Scan for the cell matching the given text and deliver its [X, Y] coordinate at center. 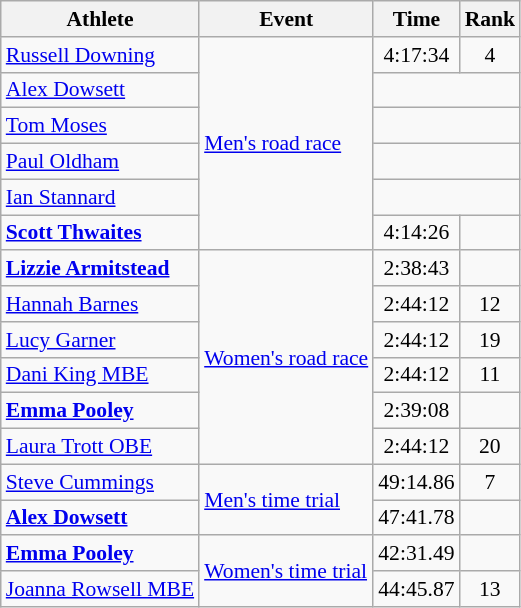
Laura Trott OBE [100, 447]
Lucy Garner [100, 340]
12 [490, 304]
13 [490, 589]
19 [490, 340]
Athlete [100, 19]
Women's time trial [286, 572]
Lizzie Armitstead [100, 269]
11 [490, 375]
Paul Oldham [100, 162]
Scott Thwaites [100, 233]
Ian Stannard [100, 197]
20 [490, 447]
Joanna Rowsell MBE [100, 589]
Women's road race [286, 358]
2:39:08 [416, 411]
Tom Moses [100, 126]
Dani King MBE [100, 375]
4:17:34 [416, 55]
7 [490, 482]
Rank [490, 19]
Steve Cummings [100, 482]
2:38:43 [416, 269]
44:45.87 [416, 589]
Hannah Barnes [100, 304]
47:41.78 [416, 518]
Event [286, 19]
42:31.49 [416, 554]
4 [490, 55]
4:14:26 [416, 233]
Russell Downing [100, 55]
Time [416, 19]
49:14.86 [416, 482]
Men's road race [286, 144]
Men's time trial [286, 500]
